Search for the cell housing the specified text and yield its (x, y) center coordinate. 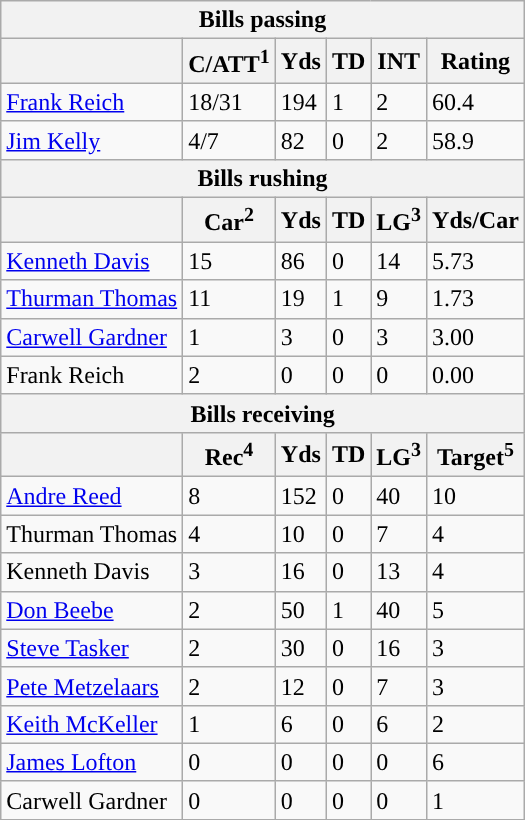
5.73 (476, 261)
Yds/Car (476, 220)
Rec4 (230, 454)
58.9 (476, 140)
9 (399, 299)
5 (476, 610)
0.00 (476, 375)
11 (230, 299)
60.4 (476, 102)
14 (399, 261)
Target5 (476, 454)
Andre Reed (92, 496)
1.73 (476, 299)
152 (300, 496)
18/31 (230, 102)
19 (300, 299)
Keith McKeller (92, 724)
50 (300, 610)
4/7 (230, 140)
Car2 (230, 220)
Jim Kelly (92, 140)
C/ATT1 (230, 62)
Bills receiving (263, 413)
12 (300, 686)
194 (300, 102)
James Lofton (92, 762)
15 (230, 261)
Pete Metzelaars (92, 686)
13 (399, 572)
Don Beebe (92, 610)
Bills passing (263, 20)
Bills rushing (263, 178)
Rating (476, 62)
Steve Tasker (92, 648)
30 (300, 648)
86 (300, 261)
8 (230, 496)
INT (399, 62)
3.00 (476, 337)
82 (300, 140)
